Detect which cell encompasses the target text, then output its (x, y) center coordinate. 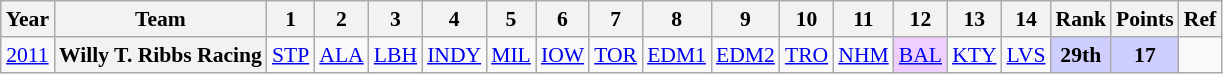
TRO (806, 55)
10 (806, 19)
STP (290, 55)
Ref (1200, 19)
Year (28, 19)
ALA (341, 55)
TOR (616, 55)
17 (1145, 55)
Willy T. Ribbs Racing (160, 55)
29th (1080, 55)
6 (562, 19)
Rank (1080, 19)
LBH (396, 55)
1 (290, 19)
2 (341, 19)
3 (396, 19)
Points (1145, 19)
MIL (511, 55)
LVS (1026, 55)
2011 (28, 55)
NHM (864, 55)
BAL (920, 55)
IOW (562, 55)
14 (1026, 19)
EDM2 (746, 55)
EDM1 (676, 55)
7 (616, 19)
12 (920, 19)
4 (454, 19)
8 (676, 19)
13 (974, 19)
INDY (454, 55)
11 (864, 19)
KTY (974, 55)
9 (746, 19)
5 (511, 19)
Team (160, 19)
